Capture the cell that displays the provided text and extract its (x, y) central coordinate. 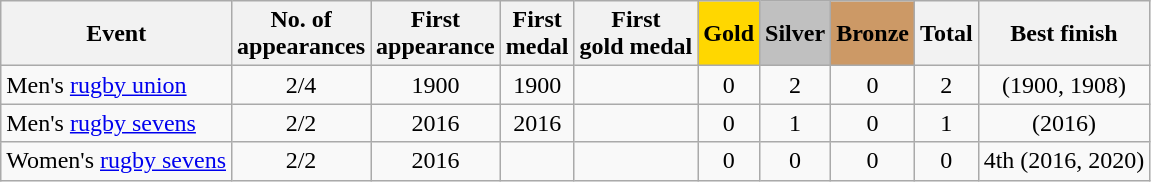
Silver (796, 34)
Gold (729, 34)
Firstgold medal (636, 34)
4th (2016, 2020) (1064, 161)
Men's rugby union (116, 85)
(2016) (1064, 123)
Bronze (873, 34)
No. ofappearances (302, 34)
2/4 (302, 85)
Firstappearance (436, 34)
Event (116, 34)
Men's rugby sevens (116, 123)
Best finish (1064, 34)
Firstmedal (537, 34)
Total (947, 34)
(1900, 1908) (1064, 85)
Women's rugby sevens (116, 161)
